Search for the cell housing the specified text and yield its (x, y) center coordinate. 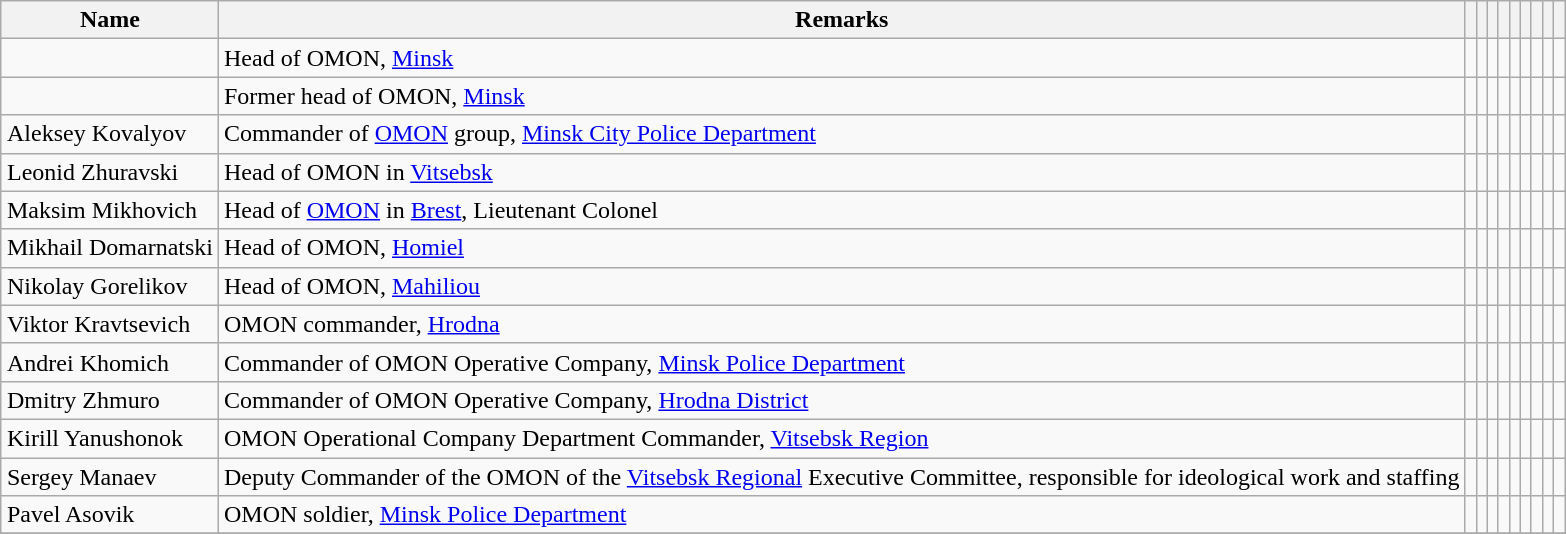
OMON commander, Hrodna (841, 324)
OMON Operational Company Department Commander, Vitsebsk Region (841, 438)
Head of OMON, Minsk (841, 58)
Head of OMON in Vitsebsk (841, 172)
Head of OMON, Homiel (841, 248)
Leonid Zhuravski (110, 172)
OMON soldier, Minsk Police Department (841, 515)
Deputy Commander of the OMON of the Vitsebsk Regional Executive Committee, responsible for ideological work and staffing (841, 477)
Andrei Khomich (110, 362)
Maksim Mikhovich (110, 210)
Name (110, 20)
Viktor Kravtsevich (110, 324)
Sergey Manaev (110, 477)
Aleksey Kovalyov (110, 134)
Former head of OMON, Minsk (841, 96)
Pavel Asovik (110, 515)
Nikolay Gorelikov (110, 286)
Commander of OMON group, Minsk City Police Department (841, 134)
Commander of OMON Operative Company, Minsk Police Department (841, 362)
Remarks (841, 20)
Mikhail Domarnatski (110, 248)
Head of OMON, Mahiliou (841, 286)
Commander of OMON Operative Company, Hrodna District (841, 400)
Dmitry Zhmuro (110, 400)
Head of OMON in Brest, Lieutenant Colonel (841, 210)
Kirill Yanushonok (110, 438)
